Pinpoint the cell where the given text exists, returning its [x, y] midpoint coordinate. 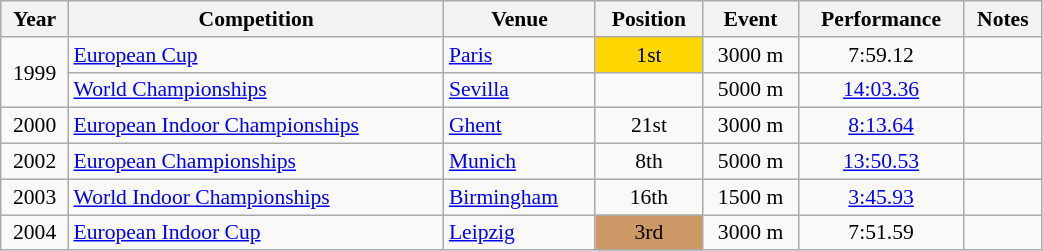
3:45.93 [880, 197]
World Championships [256, 90]
2004 [35, 233]
Leipzig [520, 233]
European Cup [256, 55]
1st [648, 55]
8:13.64 [880, 126]
Year [35, 19]
2000 [35, 126]
Notes [1003, 19]
Event [751, 19]
Position [648, 19]
European Championships [256, 162]
Performance [880, 19]
European Indoor Cup [256, 233]
7:59.12 [880, 55]
Paris [520, 55]
Venue [520, 19]
14:03.36 [880, 90]
Ghent [520, 126]
8th [648, 162]
1999 [35, 72]
European Indoor Championships [256, 126]
3rd [648, 233]
Competition [256, 19]
Munich [520, 162]
21st [648, 126]
World Indoor Championships [256, 197]
1500 m [751, 197]
13:50.53 [880, 162]
16th [648, 197]
2002 [35, 162]
Sevilla [520, 90]
7:51.59 [880, 233]
Birmingham [520, 197]
2003 [35, 197]
